For the text-containing cell, return its midpoint in (X, Y) coordinate format. 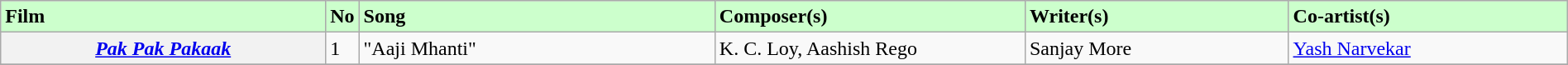
Co-artist(s) (1427, 17)
Song (537, 17)
Composer(s) (870, 17)
Yash Narvekar (1427, 48)
Pak Pak Pakaak (164, 48)
1 (342, 48)
Film (164, 17)
"Aaji Mhanti" (537, 48)
No (342, 17)
Sanjay More (1156, 48)
Writer(s) (1156, 17)
K. C. Loy, Aashish Rego (870, 48)
